Output the (X, Y) coordinate of the center of the cell containing the given text.  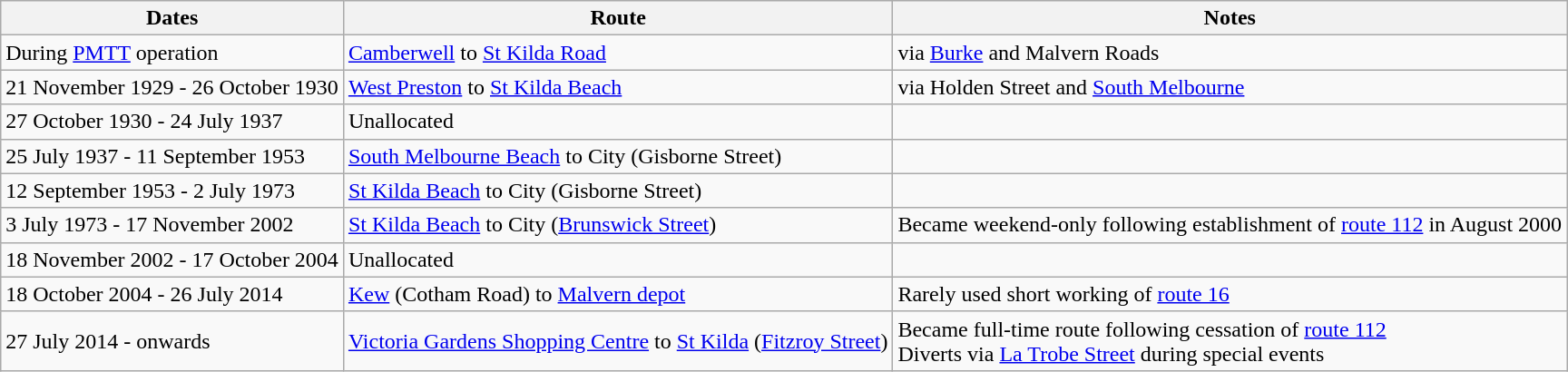
via Burke and Malvern Roads (1230, 53)
18 November 2002 - 17 October 2004 (172, 259)
South Melbourne Beach to City (Gisborne Street) (618, 156)
12 September 1953 - 2 July 1973 (172, 191)
St Kilda Beach to City (Gisborne Street) (618, 191)
Kew (Cotham Road) to Malvern depot (618, 294)
via Holden Street and South Melbourne (1230, 87)
St Kilda Beach to City (Brunswick Street) (618, 225)
27 July 2014 - onwards (172, 341)
Victoria Gardens Shopping Centre to St Kilda (Fitzroy Street) (618, 341)
18 October 2004 - 26 July 2014 (172, 294)
Route (618, 18)
Became weekend-only following establishment of route 112 in August 2000 (1230, 225)
25 July 1937 - 11 September 1953 (172, 156)
27 October 1930 - 24 July 1937 (172, 122)
During PMTT operation (172, 53)
21 November 1929 - 26 October 1930 (172, 87)
Notes (1230, 18)
Camberwell to St Kilda Road (618, 53)
Dates (172, 18)
3 July 1973 - 17 November 2002 (172, 225)
Rarely used short working of route 16 (1230, 294)
West Preston to St Kilda Beach (618, 87)
Became full-time route following cessation of route 112Diverts via La Trobe Street during special events (1230, 341)
